Provide the [X, Y] coordinate of the cell's center where the given text is located.  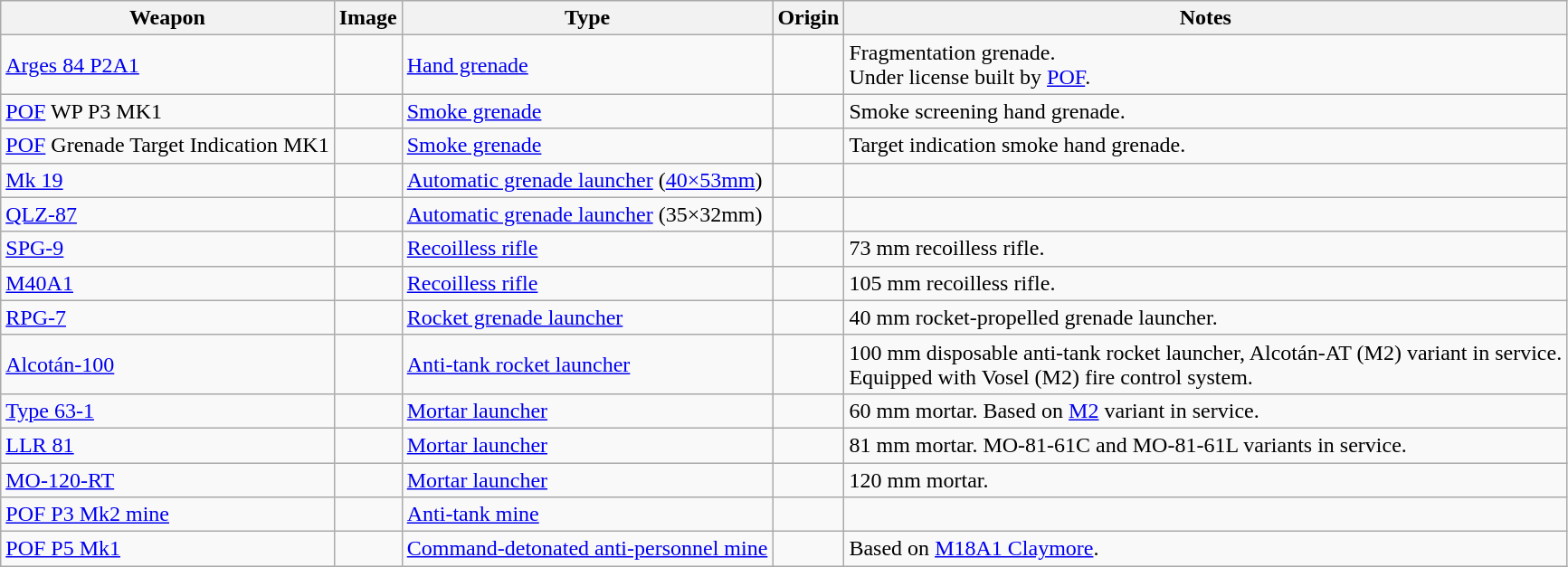
Anti-tank mine [587, 515]
RPG-7 [167, 317]
POF WP P3 MK1 [167, 111]
Anti-tank rocket launcher [587, 364]
Origin [809, 18]
60 mm mortar. Based on M2 variant in service. [1205, 411]
QLZ-87 [167, 214]
POF P5 Mk1 [167, 549]
Mk 19 [167, 180]
Command-detonated anti-personnel mine [587, 549]
Type 63-1 [167, 411]
73 mm recoilless rifle. [1205, 249]
Target indication smoke hand grenade. [1205, 146]
M40A1 [167, 283]
Notes [1205, 18]
Automatic grenade launcher (35×32mm) [587, 214]
Weapon [167, 18]
120 mm mortar. [1205, 480]
Alcotán-100 [167, 364]
Automatic grenade launcher (40×53mm) [587, 180]
Type [587, 18]
SPG-9 [167, 249]
Arges 84 P2A1 [167, 65]
Image [367, 18]
Hand grenade [587, 65]
POF Grenade Target Indication MK1 [167, 146]
81 mm mortar. MO-81-61C and MO-81-61L variants in service. [1205, 445]
40 mm rocket-propelled grenade launcher. [1205, 317]
Rocket grenade launcher [587, 317]
Fragmentation grenade.Under license built by POF. [1205, 65]
POF P3 Mk2 mine [167, 515]
Based on M18A1 Claymore. [1205, 549]
Smoke screening hand grenade. [1205, 111]
105 mm recoilless rifle. [1205, 283]
MO-120-RT [167, 480]
100 mm disposable anti-tank rocket launcher, Alcotán-AT (M2) variant in service.Equipped with Vosel (M2) fire control system. [1205, 364]
LLR 81 [167, 445]
